From the cell containing the given text, extract its center point as (X, Y) coordinate. 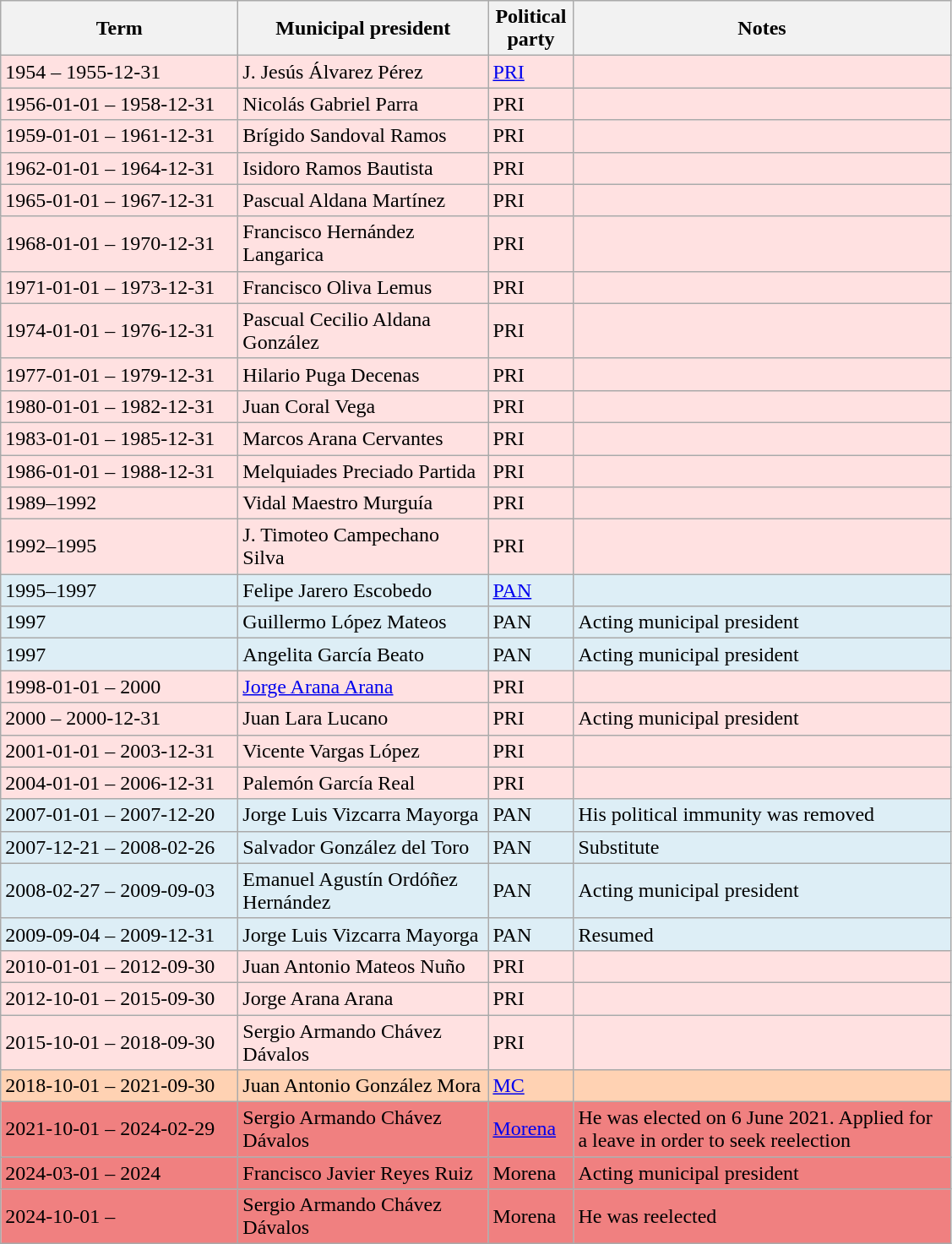
Juan Antonio González Mora (363, 1086)
2024-03-01 – 2024 (120, 1173)
2010-01-01 – 2012-09-30 (120, 966)
Francisco Oliva Lemus (363, 287)
1965-01-01 – 1967-12-31 (120, 200)
J. Jesús Álvarez Pérez (363, 72)
1974-01-01 – 1976-12-31 (120, 331)
Angelita García Beato (363, 655)
Municipal president (363, 29)
2007-12-21 – 2008-02-26 (120, 847)
Marcos Arana Cervantes (363, 438)
Salvador González del Toro (363, 847)
1959-01-01 – 1961-12-31 (120, 136)
1971-01-01 – 1973-12-31 (120, 287)
Political party (530, 29)
Notes (762, 29)
J. Timoteo Campechano Silva (363, 547)
Juan Coral Vega (363, 406)
Pascual Cecilio Aldana González (363, 331)
Francisco Hernández Langarica (363, 243)
1986-01-01 – 1988-12-31 (120, 470)
2000 – 2000-12-31 (120, 719)
Melquiades Preciado Partida (363, 470)
Francisco Javier Reyes Ruiz (363, 1173)
1977-01-01 – 1979-12-31 (120, 374)
Hilario Puga Decenas (363, 374)
MC (530, 1086)
2008-02-27 – 2009-09-03 (120, 890)
2021-10-01 – 2024-02-29 (120, 1130)
Vicente Vargas López (363, 751)
1992–1995 (120, 547)
He was reelected (762, 1216)
Brígido Sandoval Ramos (363, 136)
Juan Lara Lucano (363, 719)
Pascual Aldana Martínez (363, 200)
1998-01-01 – 2000 (120, 687)
2012-10-01 – 2015-09-30 (120, 998)
1954 – 1955-12-31 (120, 72)
Term (120, 29)
Vidal Maestro Murguía (363, 503)
Felipe Jarero Escobedo (363, 590)
Juan Antonio Mateos Nuño (363, 966)
1983-01-01 – 1985-12-31 (120, 438)
2001-01-01 – 2003-12-31 (120, 751)
1962-01-01 – 1964-12-31 (120, 168)
2009-09-04 – 2009-12-31 (120, 934)
Palemón García Real (363, 783)
2007-01-01 – 2007-12-20 (120, 815)
2024-10-01 – (120, 1216)
2015-10-01 – 2018-09-30 (120, 1042)
Resumed (762, 934)
Emanuel Agustín Ordóñez Hernández (363, 890)
His political immunity was removed (762, 815)
2004-01-01 – 2006-12-31 (120, 783)
1968-01-01 – 1970-12-31 (120, 243)
1956-01-01 – 1958-12-31 (120, 104)
1980-01-01 – 1982-12-31 (120, 406)
Nicolás Gabriel Parra (363, 104)
Substitute (762, 847)
1995–1997 (120, 590)
Isidoro Ramos Bautista (363, 168)
Guillermo López Mateos (363, 622)
2018-10-01 – 2021-09-30 (120, 1086)
He was elected on 6 June 2021. Applied for a leave in order to seek reelection (762, 1130)
1989–1992 (120, 503)
